Identify which cell holds the provided text, then report its (X, Y) central coordinate. 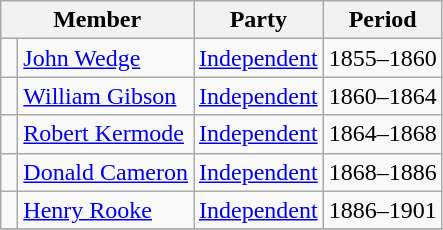
John Wedge (106, 58)
Period (382, 20)
Donald Cameron (106, 172)
Party (259, 20)
William Gibson (106, 96)
1864–1868 (382, 134)
1886–1901 (382, 210)
1868–1886 (382, 172)
Robert Kermode (106, 134)
Henry Rooke (106, 210)
1860–1864 (382, 96)
Member (98, 20)
1855–1860 (382, 58)
